For the text-containing cell, return its midpoint in [x, y] coordinate format. 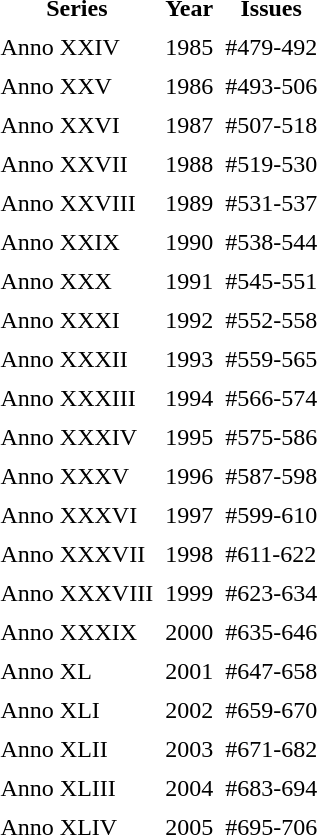
1996 [190, 476]
1989 [190, 203]
2002 [190, 710]
1986 [190, 86]
1993 [190, 359]
1998 [190, 554]
1992 [190, 320]
2003 [190, 749]
1987 [190, 125]
1988 [190, 164]
2000 [190, 632]
1995 [190, 437]
1990 [190, 242]
2001 [190, 671]
1985 [190, 47]
1999 [190, 593]
1991 [190, 281]
1994 [190, 398]
1997 [190, 515]
2004 [190, 788]
